Return the (x, y) coordinate for the center point of the cell that contains the specified text.  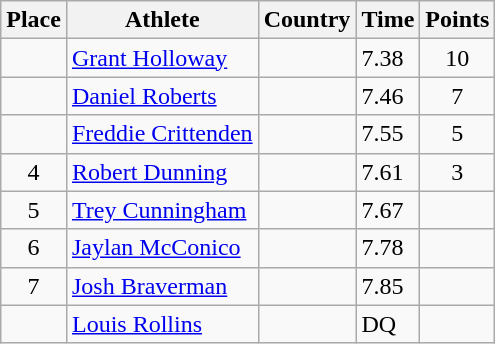
10 (458, 58)
DQ (388, 324)
Daniel Roberts (162, 96)
Time (388, 20)
Points (458, 20)
4 (34, 172)
Louis Rollins (162, 324)
Country (307, 20)
Josh Braverman (162, 286)
7.85 (388, 286)
Place (34, 20)
3 (458, 172)
Robert Dunning (162, 172)
Grant Holloway (162, 58)
7.67 (388, 210)
Jaylan McConico (162, 248)
Trey Cunningham (162, 210)
Freddie Crittenden (162, 134)
7.46 (388, 96)
6 (34, 248)
7.55 (388, 134)
7.38 (388, 58)
Athlete (162, 20)
7.61 (388, 172)
7.78 (388, 248)
